For the text-containing cell, return its midpoint in [x, y] coordinate format. 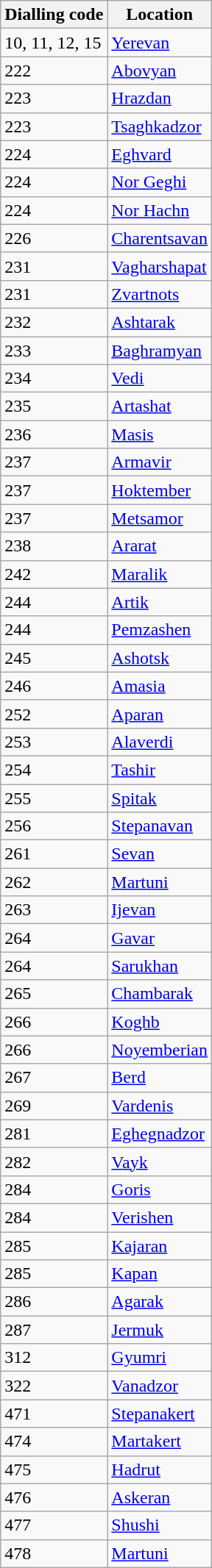
269 [54, 1106]
Goris [160, 1189]
256 [54, 826]
261 [54, 854]
Gyumri [160, 1358]
477 [54, 1525]
Yerevan [160, 43]
Hoktember [160, 490]
322 [54, 1386]
Nor Geghi [160, 182]
Vedi [160, 379]
Ashtarak [160, 322]
236 [54, 434]
Tashir [160, 770]
Askeran [160, 1497]
Kapan [160, 1274]
Agarak [160, 1302]
281 [54, 1134]
Eghvard [160, 154]
235 [54, 407]
Vayk [160, 1161]
476 [54, 1497]
265 [54, 994]
242 [54, 574]
Ijevan [160, 910]
Martakert [160, 1442]
Koghb [160, 1022]
232 [54, 322]
246 [54, 686]
252 [54, 714]
287 [54, 1330]
Charentsavan [160, 238]
Location [160, 15]
226 [54, 238]
Tsaghkadzor [160, 126]
233 [54, 351]
Nor Hachn [160, 210]
475 [54, 1469]
Artashat [160, 407]
Verishen [160, 1217]
253 [54, 742]
Artik [160, 602]
Masis [160, 434]
Eghegnadzor [160, 1134]
Armavir [160, 462]
255 [54, 798]
312 [54, 1358]
Pemzashen [160, 630]
267 [54, 1078]
Aparan [160, 714]
Shushi [160, 1525]
254 [54, 770]
Vanadzor [160, 1386]
Stepanavan [160, 826]
Hadrut [160, 1469]
Berd [160, 1078]
478 [54, 1553]
Zvartnots [160, 294]
Stepanakert [160, 1414]
Abovyan [160, 71]
Dialling code [54, 15]
471 [54, 1414]
Vagharshapat [160, 266]
Metsamor [160, 518]
Ashotsk [160, 658]
Ararat [160, 546]
Chambarak [160, 994]
Alaverdi [160, 742]
Noyemberian [160, 1050]
Spitak [160, 798]
474 [54, 1442]
234 [54, 379]
Kajaran [160, 1246]
Maralik [160, 574]
238 [54, 546]
Amasia [160, 686]
10, 11, 12, 15 [54, 43]
Hrazdan [160, 99]
263 [54, 910]
Vardenis [160, 1106]
Sevan [160, 854]
Sarukhan [160, 966]
Jermuk [160, 1330]
222 [54, 71]
262 [54, 882]
282 [54, 1161]
286 [54, 1302]
Gavar [160, 938]
Baghramyan [160, 351]
245 [54, 658]
